Identify which cell holds the provided text, then report its (x, y) central coordinate. 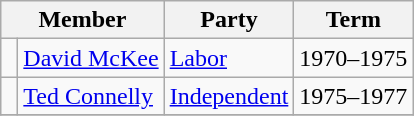
1975–1977 (354, 96)
Term (354, 20)
Ted Connelly (91, 96)
Party (229, 20)
David McKee (91, 58)
Member (82, 20)
Independent (229, 96)
Labor (229, 58)
1970–1975 (354, 58)
